Capture the cell that displays the provided text and extract its (X, Y) central coordinate. 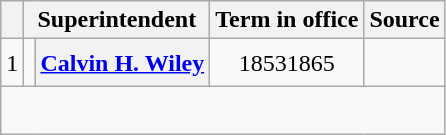
18531865 (287, 63)
Source (404, 20)
Superintendent (117, 20)
1 (12, 63)
Term in office (287, 20)
Calvin H. Wiley (122, 63)
